Search for the cell housing the specified text and yield its [X, Y] center coordinate. 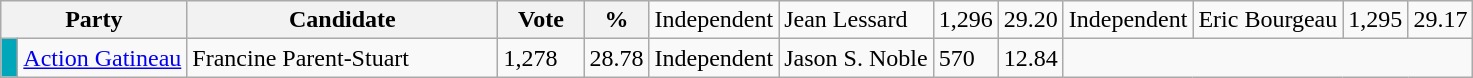
29.17 [1440, 20]
1,296 [966, 20]
Jason S. Noble [856, 58]
1,295 [1376, 20]
Jean Lessard [856, 20]
29.20 [1030, 20]
Eric Bourgeau [1268, 20]
28.78 [616, 58]
Vote [541, 20]
Party [94, 20]
% [616, 20]
Francine Parent-Stuart [342, 58]
12.84 [1030, 58]
Action Gatineau [102, 58]
570 [966, 58]
1,278 [541, 58]
Candidate [342, 20]
